From the cell containing the given text, extract its center point as (x, y) coordinate. 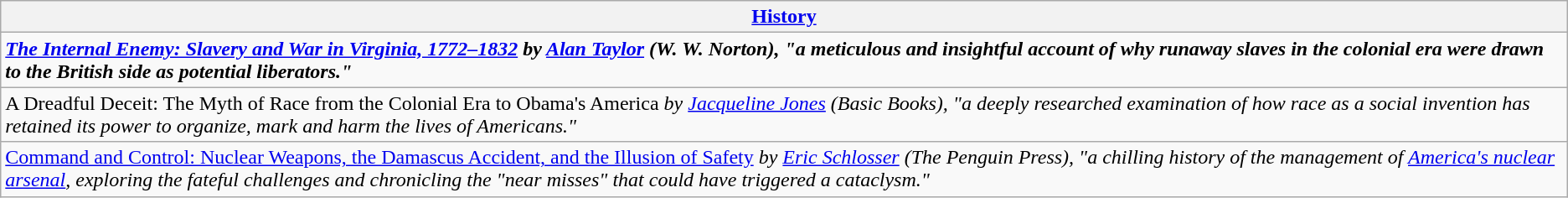
History (784, 17)
